Search for the cell housing the specified text and yield its [X, Y] center coordinate. 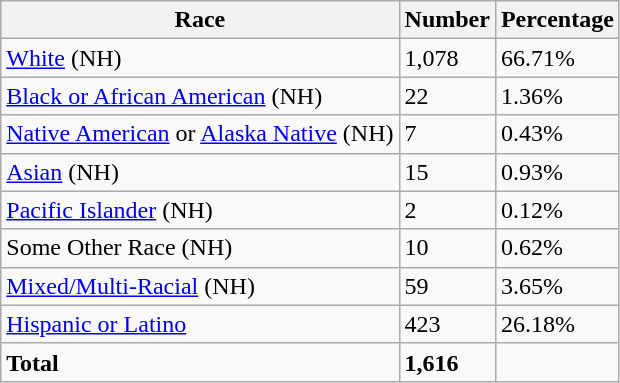
White (NH) [200, 58]
Black or African American (NH) [200, 96]
22 [447, 96]
Number [447, 20]
66.71% [557, 58]
15 [447, 172]
Percentage [557, 20]
0.62% [557, 248]
Native American or Alaska Native (NH) [200, 134]
Some Other Race (NH) [200, 248]
7 [447, 134]
423 [447, 324]
0.43% [557, 134]
1,078 [447, 58]
Total [200, 362]
Hispanic or Latino [200, 324]
0.12% [557, 210]
26.18% [557, 324]
10 [447, 248]
Asian (NH) [200, 172]
1.36% [557, 96]
0.93% [557, 172]
Mixed/Multi-Racial (NH) [200, 286]
Pacific Islander (NH) [200, 210]
59 [447, 286]
1,616 [447, 362]
Race [200, 20]
3.65% [557, 286]
2 [447, 210]
